Output the [x, y] coordinate of the center of the cell containing the given text.  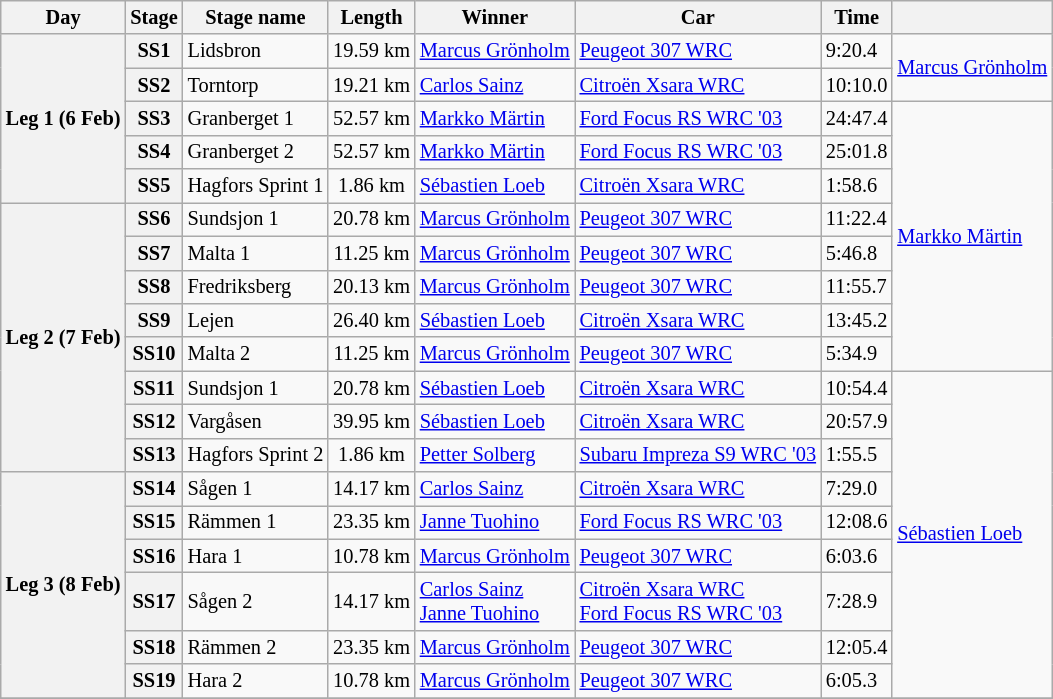
Hara 1 [256, 556]
SS4 [154, 152]
Subaru Impreza S9 WRC '03 [698, 455]
Length [372, 17]
Lidsbron [256, 51]
SS18 [154, 647]
SS3 [154, 118]
Carlos Sainz Janne Tuohino [495, 601]
20:57.9 [856, 421]
Stage [154, 17]
SS2 [154, 85]
Hagfors Sprint 1 [256, 186]
SS10 [154, 354]
Time [856, 17]
Sågen 2 [256, 601]
6:03.6 [856, 556]
SS17 [154, 601]
SS14 [154, 489]
5:46.8 [856, 253]
Janne Tuohino [495, 522]
Hara 2 [256, 681]
10:54.4 [856, 388]
12:05.4 [856, 647]
SS9 [154, 320]
SS5 [154, 186]
Hagfors Sprint 2 [256, 455]
SS12 [154, 421]
5:34.9 [856, 354]
Lejen [256, 320]
1:58.6 [856, 186]
Fredriksberg [256, 287]
Torntorp [256, 85]
Malta 1 [256, 253]
10:10.0 [856, 85]
12:08.6 [856, 522]
20.13 km [372, 287]
19.59 km [372, 51]
SS11 [154, 388]
Malta 2 [256, 354]
SS19 [154, 681]
Car [698, 17]
SS15 [154, 522]
SS6 [154, 219]
Leg 1 (6 Feb) [64, 118]
Petter Solberg [495, 455]
SS8 [154, 287]
Sågen 1 [256, 489]
9:20.4 [856, 51]
11:55.7 [856, 287]
Leg 3 (8 Feb) [64, 585]
SS13 [154, 455]
13:45.2 [856, 320]
26.40 km [372, 320]
25:01.8 [856, 152]
24:47.4 [856, 118]
Citroën Xsara WRCFord Focus RS WRC '03 [698, 601]
7:28.9 [856, 601]
Stage name [256, 17]
19.21 km [372, 85]
Winner [495, 17]
SS7 [154, 253]
Granberget 1 [256, 118]
7:29.0 [856, 489]
39.95 km [372, 421]
Day [64, 17]
11:22.4 [856, 219]
Rämmen 1 [256, 522]
SS16 [154, 556]
Granberget 2 [256, 152]
Vargåsen [256, 421]
SS1 [154, 51]
Leg 2 (7 Feb) [64, 336]
1:55.5 [856, 455]
6:05.3 [856, 681]
Rämmen 2 [256, 647]
